Find where the given text appears and provide that cell's center as [x, y] coordinate. 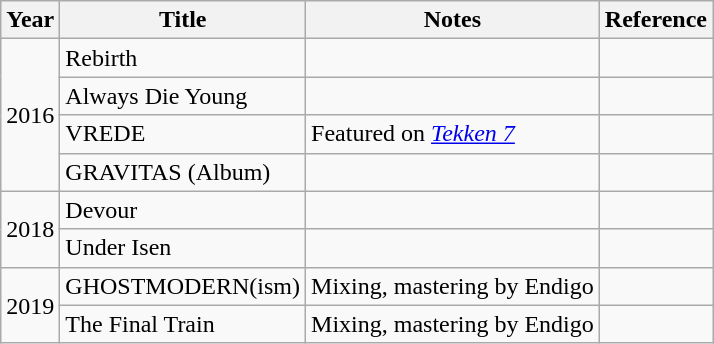
GHOSTMODERN(ism) [183, 286]
Devour [183, 210]
2019 [30, 305]
Featured on Tekken 7 [453, 134]
Year [30, 20]
The Final Train [183, 324]
VREDE [183, 134]
Always Die Young [183, 96]
Notes [453, 20]
Under Isen [183, 248]
GRAVITAS (Album) [183, 172]
Title [183, 20]
Rebirth [183, 58]
2018 [30, 229]
Reference [656, 20]
2016 [30, 115]
